Provide the [x, y] coordinate of the cell's center where the given text is located.  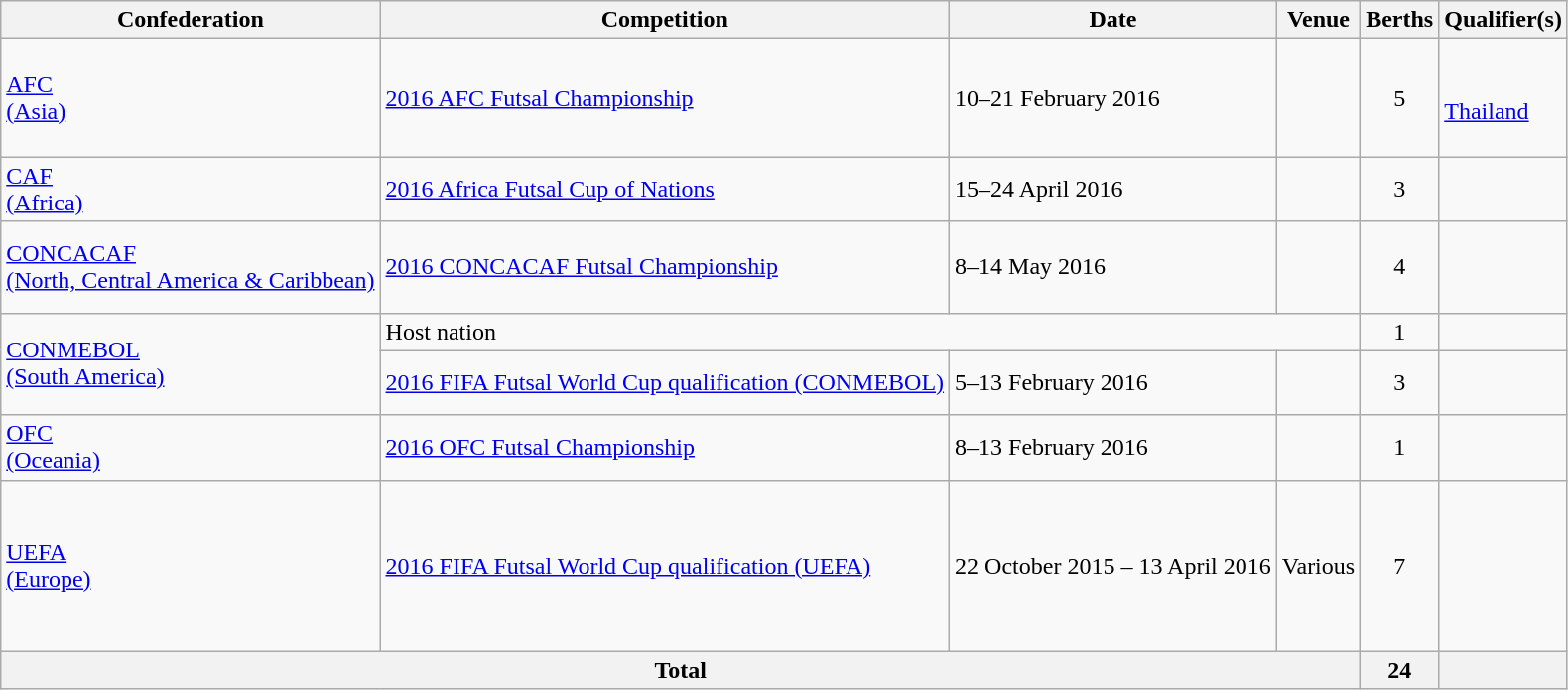
10–21 February 2016 [1113, 97]
22 October 2015 – 13 April 2016 [1113, 566]
Various [1318, 566]
2016 FIFA Futsal World Cup qualification (CONMEBOL) [665, 383]
2016 CONCACAF Futsal Championship [665, 267]
5 [1399, 97]
UEFA(Europe) [191, 566]
7 [1399, 566]
Competition [665, 20]
Host nation [870, 332]
15–24 April 2016 [1113, 189]
8–14 May 2016 [1113, 267]
CONCACAF(North, Central America & Caribbean) [191, 267]
24 [1399, 670]
Confederation [191, 20]
8–13 February 2016 [1113, 447]
Total [681, 670]
CAF(Africa) [191, 189]
2016 FIFA Futsal World Cup qualification (UEFA) [665, 566]
2016 AFC Futsal Championship [665, 97]
5–13 February 2016 [1113, 383]
Date [1113, 20]
CONMEBOL(South America) [191, 363]
AFC(Asia) [191, 97]
Qualifier(s) [1503, 20]
Berths [1399, 20]
Venue [1318, 20]
2016 Africa Futsal Cup of Nations [665, 189]
Thailand [1503, 97]
4 [1399, 267]
OFC(Oceania) [191, 447]
2016 OFC Futsal Championship [665, 447]
